Locate the cell with the specified text and output its [X, Y] center coordinate. 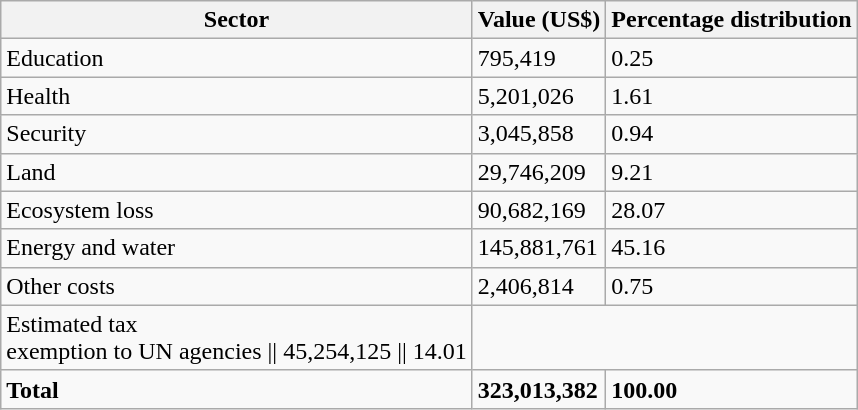
Percentage distribution [732, 20]
29,746,209 [539, 172]
145,881,761 [539, 248]
Total [237, 389]
0.94 [732, 134]
Sector [237, 20]
0.25 [732, 58]
45.16 [732, 248]
5,201,026 [539, 96]
Land [237, 172]
0.75 [732, 286]
Value (US$) [539, 20]
28.07 [732, 210]
Education [237, 58]
100.00 [732, 389]
323,013,382 [539, 389]
Health [237, 96]
Estimated taxexemption to UN agencies || 45,254,125 || 14.01 [237, 338]
Energy and water [237, 248]
2,406,814 [539, 286]
Security [237, 134]
9.21 [732, 172]
90,682,169 [539, 210]
1.61 [732, 96]
795,419 [539, 58]
Ecosystem loss [237, 210]
Other costs [237, 286]
3,045,858 [539, 134]
